Return (x, y) of the center of cell containing provided text 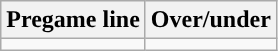
Pregame line (74, 20)
Over/under (210, 20)
